Return (X, Y) of the center of cell containing provided text 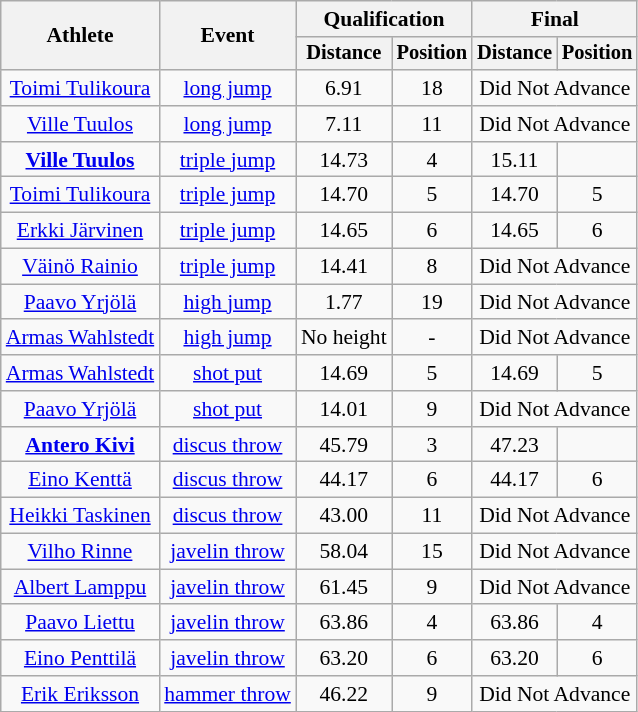
Athlete (80, 36)
Albert Lamppu (80, 587)
Final (554, 19)
19 (432, 302)
58.04 (344, 552)
7.11 (344, 124)
1.77 (344, 302)
Väinö Rainio (80, 267)
No height (344, 338)
Vilho Rinne (80, 552)
hammer throw (228, 694)
15.11 (514, 160)
43.00 (344, 516)
8 (432, 267)
14.01 (344, 409)
Qualification (384, 19)
14.41 (344, 267)
61.45 (344, 587)
Erkki Järvinen (80, 231)
Erik Eriksson (80, 694)
46.22 (344, 694)
Eino Kenttä (80, 480)
14.73 (344, 160)
45.79 (344, 445)
Eino Penttilä (80, 658)
15 (432, 552)
- (432, 338)
Antero Kivi (80, 445)
6.91 (344, 88)
Heikki Taskinen (80, 516)
Paavo Liettu (80, 623)
3 (432, 445)
Event (228, 36)
18 (432, 88)
47.23 (514, 445)
